Capture the cell that displays the provided text and extract its [x, y] central coordinate. 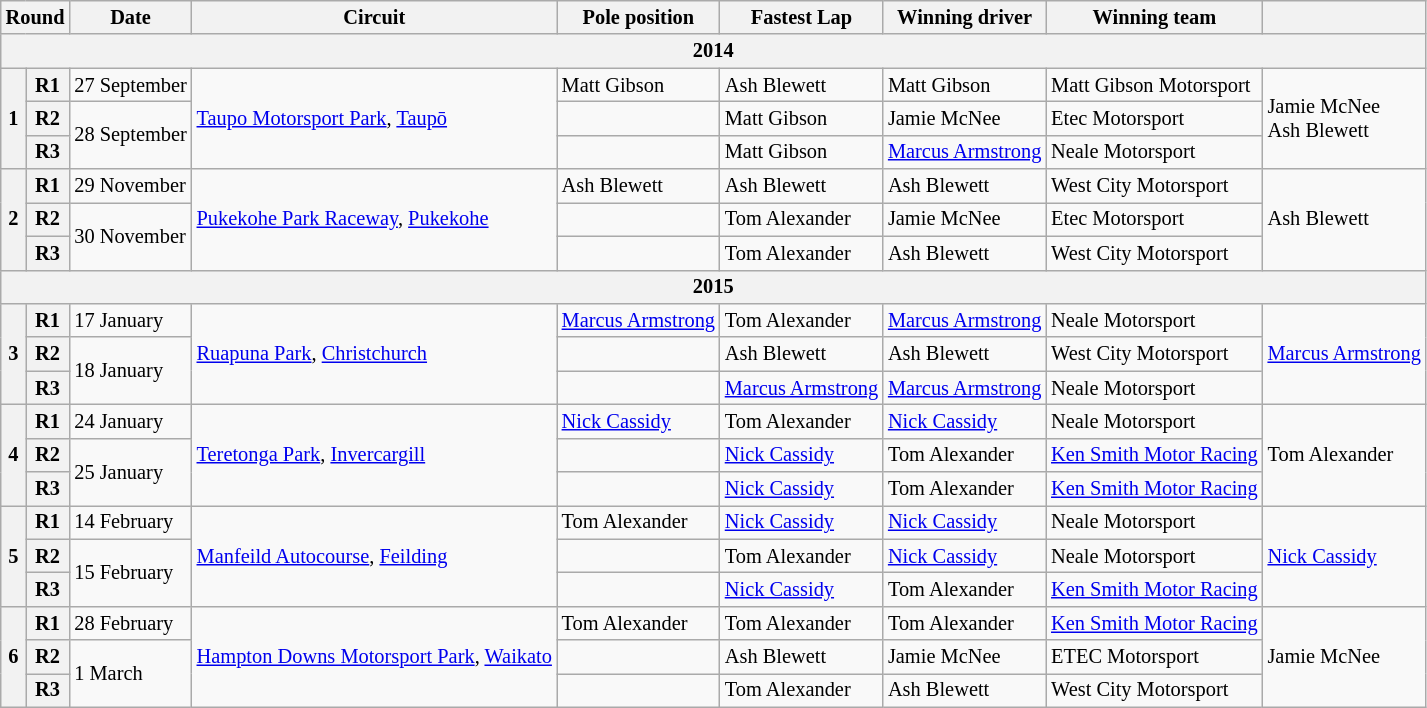
14 February [130, 522]
29 November [130, 186]
2015 [714, 287]
Circuit [374, 17]
Pukekohe Park Raceway, Pukekohe [374, 220]
15 February [130, 572]
Winning driver [964, 17]
25 January [130, 472]
Matt Gibson Motorsport [1154, 85]
Manfeild Autocourse, Feilding [374, 556]
Round [36, 17]
1 March [130, 674]
Pole position [638, 17]
2 [14, 220]
5 [14, 556]
6 [14, 656]
Ruapuna Park, Christchurch [374, 354]
2014 [714, 51]
4 [14, 454]
Jamie McNee Ash Blewett [1344, 118]
Date [130, 17]
28 September [130, 134]
Teretonga Park, Invercargill [374, 454]
28 February [130, 623]
30 November [130, 236]
Hampton Downs Motorsport Park, Waikato [374, 656]
24 January [130, 421]
27 September [130, 85]
Taupo Motorsport Park, Taupō [374, 118]
1 [14, 118]
Fastest Lap [802, 17]
18 January [130, 370]
Winning team [1154, 17]
ETEC Motorsport [1154, 657]
3 [14, 354]
17 January [130, 320]
